Search for the cell housing the specified text and yield its (X, Y) center coordinate. 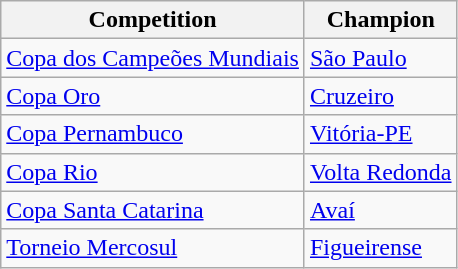
Competition (153, 20)
Copa Santa Catarina (153, 210)
Champion (380, 20)
Copa Oro (153, 96)
São Paulo (380, 58)
Torneio Mercosul (153, 248)
Copa Rio (153, 172)
Figueirense (380, 248)
Copa Pernambuco (153, 134)
Avaí (380, 210)
Copa dos Campeões Mundiais (153, 58)
Vitória-PE (380, 134)
Cruzeiro (380, 96)
Volta Redonda (380, 172)
